Provide the (x, y) coordinate of the cell's center where the given text is located.  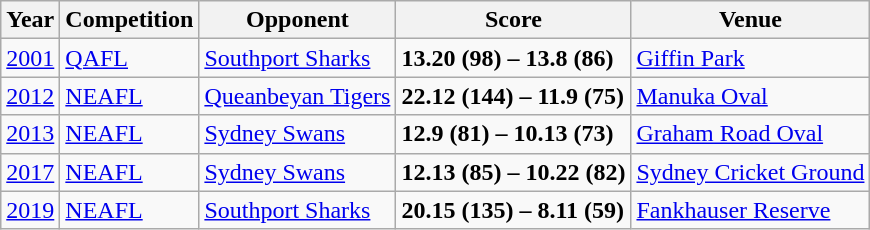
Giffin Park (750, 58)
2013 (30, 134)
22.12 (144) – 11.9 (75) (514, 96)
Competition (130, 20)
20.15 (135) – 8.11 (59) (514, 210)
Sydney Cricket Ground (750, 172)
12.9 (81) – 10.13 (73) (514, 134)
Year (30, 20)
2012 (30, 96)
2017 (30, 172)
Score (514, 20)
Manuka Oval (750, 96)
2019 (30, 210)
QAFL (130, 58)
Graham Road Oval (750, 134)
12.13 (85) – 10.22 (82) (514, 172)
Queanbeyan Tigers (298, 96)
2001 (30, 58)
13.20 (98) – 13.8 (86) (514, 58)
Fankhauser Reserve (750, 210)
Opponent (298, 20)
Venue (750, 20)
